Search for the cell housing the specified text and yield its (x, y) center coordinate. 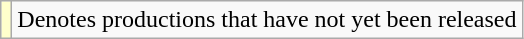
Denotes productions that have not yet been released (267, 20)
